Determine the (x, y) coordinate at the center of the cell enclosing the given text.  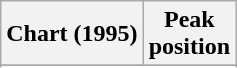
Chart (1995) (72, 34)
Peakposition (189, 34)
